Detect which cell encompasses the target text, then output its [X, Y] center coordinate. 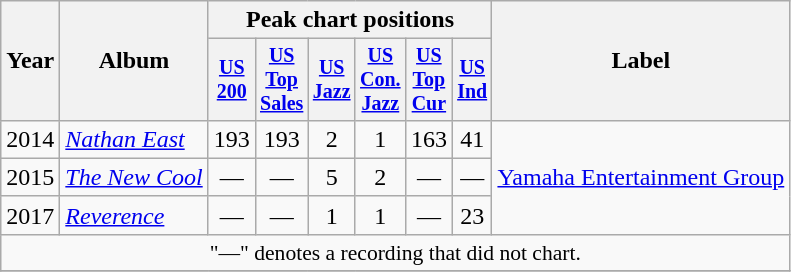
"—" denotes a recording that did not chart. [396, 252]
Year [30, 61]
US200 [232, 80]
Yamaha Entertainment Group [641, 177]
Peak chart positions [350, 20]
2014 [30, 139]
USCon.Jazz [380, 80]
Label [641, 61]
USTopSales [282, 80]
Nathan East [134, 139]
5 [332, 177]
2017 [30, 215]
163 [428, 139]
The New Cool [134, 177]
2015 [30, 177]
USJazz [332, 80]
Reverence [134, 215]
23 [472, 215]
USTopCur [428, 80]
Album [134, 61]
USInd [472, 80]
41 [472, 139]
